From the cell containing the given text, extract its center point as [X, Y] coordinate. 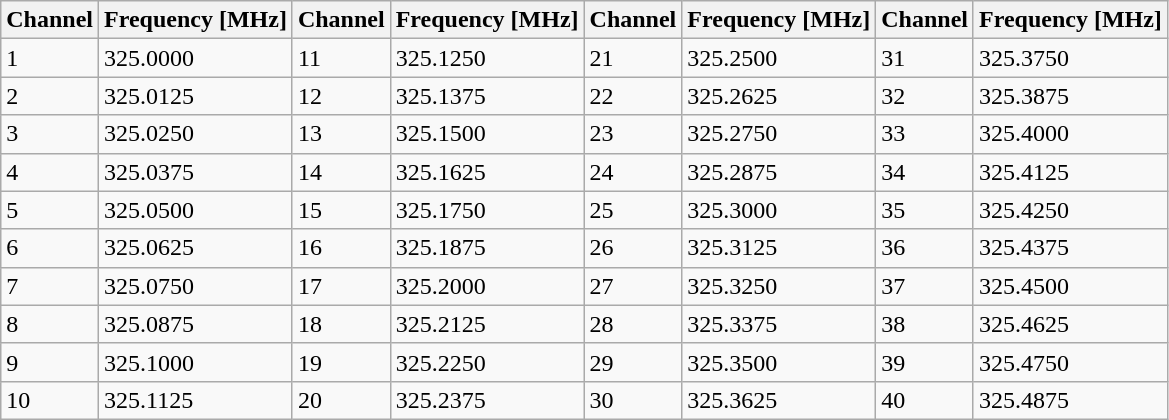
325.3875 [1070, 96]
325.1250 [487, 58]
36 [925, 248]
325.2375 [487, 400]
325.1000 [196, 362]
325.2875 [779, 172]
325.4250 [1070, 210]
325.2250 [487, 362]
325.1500 [487, 134]
325.1125 [196, 400]
17 [341, 286]
325.0375 [196, 172]
325.2750 [779, 134]
32 [925, 96]
325.1375 [487, 96]
325.4625 [1070, 324]
7 [50, 286]
5 [50, 210]
325.4375 [1070, 248]
4 [50, 172]
325.3500 [779, 362]
35 [925, 210]
12 [341, 96]
325.3250 [779, 286]
325.0500 [196, 210]
325.4875 [1070, 400]
325.2125 [487, 324]
325.1750 [487, 210]
37 [925, 286]
325.0125 [196, 96]
16 [341, 248]
325.3125 [779, 248]
325.1875 [487, 248]
325.2625 [779, 96]
33 [925, 134]
11 [341, 58]
10 [50, 400]
325.0250 [196, 134]
31 [925, 58]
2 [50, 96]
25 [633, 210]
21 [633, 58]
325.3750 [1070, 58]
34 [925, 172]
38 [925, 324]
6 [50, 248]
3 [50, 134]
26 [633, 248]
325.2000 [487, 286]
40 [925, 400]
8 [50, 324]
19 [341, 362]
20 [341, 400]
27 [633, 286]
325.0875 [196, 324]
325.4750 [1070, 362]
325.1625 [487, 172]
15 [341, 210]
325.0625 [196, 248]
18 [341, 324]
30 [633, 400]
13 [341, 134]
24 [633, 172]
325.0000 [196, 58]
9 [50, 362]
29 [633, 362]
28 [633, 324]
14 [341, 172]
325.4500 [1070, 286]
325.3375 [779, 324]
325.4000 [1070, 134]
325.4125 [1070, 172]
325.0750 [196, 286]
325.3000 [779, 210]
39 [925, 362]
325.3625 [779, 400]
22 [633, 96]
23 [633, 134]
1 [50, 58]
325.2500 [779, 58]
